Scan for the cell matching the given text and deliver its [x, y] coordinate at center. 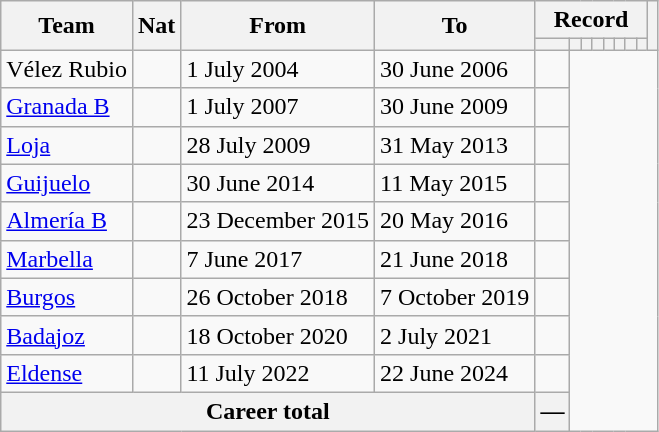
Record [591, 20]
Career total [268, 411]
23 December 2015 [278, 221]
7 October 2019 [455, 297]
30 June 2014 [278, 183]
11 July 2022 [278, 373]
21 June 2018 [455, 259]
1 July 2004 [278, 69]
Burgos [67, 297]
1 July 2007 [278, 107]
— [552, 411]
26 October 2018 [278, 297]
18 October 2020 [278, 335]
28 July 2009 [278, 145]
Vélez Rubio [67, 69]
To [455, 26]
Granada B [67, 107]
Guijuelo [67, 183]
Almería B [67, 221]
11 May 2015 [455, 183]
7 June 2017 [278, 259]
20 May 2016 [455, 221]
30 June 2009 [455, 107]
22 June 2024 [455, 373]
Eldense [67, 373]
31 May 2013 [455, 145]
2 July 2021 [455, 335]
Team [67, 26]
Marbella [67, 259]
Nat [156, 26]
From [278, 26]
Badajoz [67, 335]
Loja [67, 145]
30 June 2006 [455, 69]
